Pinpoint the cell where the given text exists, returning its (x, y) midpoint coordinate. 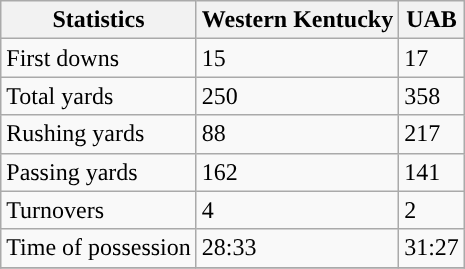
4 (297, 210)
Turnovers (99, 210)
28:33 (297, 248)
2 (432, 210)
Total yards (99, 96)
Statistics (99, 20)
First downs (99, 58)
88 (297, 134)
15 (297, 58)
Rushing yards (99, 134)
UAB (432, 20)
Western Kentucky (297, 20)
217 (432, 134)
162 (297, 172)
250 (297, 96)
17 (432, 58)
Passing yards (99, 172)
358 (432, 96)
141 (432, 172)
31:27 (432, 248)
Time of possession (99, 248)
